Scan for the cell matching the given text and deliver its (X, Y) coordinate at center. 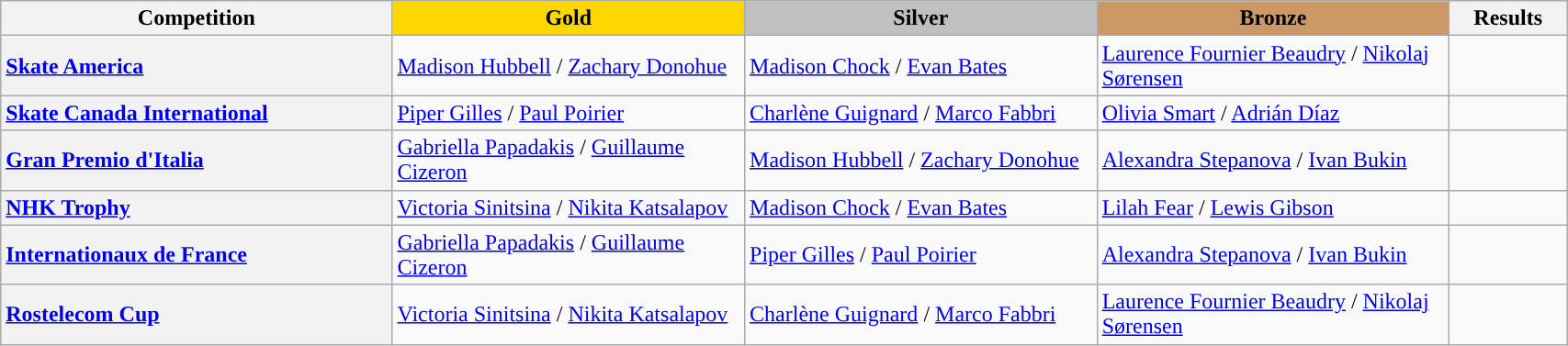
NHK Trophy (197, 207)
Silver (921, 18)
Lilah Fear / Lewis Gibson (1273, 207)
Gran Premio d'Italia (197, 160)
Olivia Smart / Adrián Díaz (1273, 113)
Gold (569, 18)
Rostelecom Cup (197, 314)
Bronze (1273, 18)
Internationaux de France (197, 255)
Skate America (197, 66)
Competition (197, 18)
Skate Canada International (197, 113)
Results (1508, 18)
